Search for the cell housing the specified text and yield its [X, Y] center coordinate. 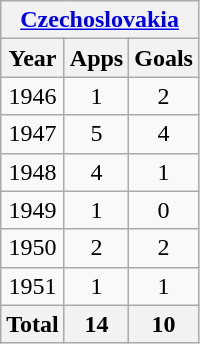
1947 [33, 134]
Year [33, 58]
1950 [33, 248]
1951 [33, 286]
1946 [33, 96]
1949 [33, 210]
5 [96, 134]
0 [164, 210]
Total [33, 324]
Goals [164, 58]
1948 [33, 172]
10 [164, 324]
Czechoslovakia [100, 20]
Apps [96, 58]
14 [96, 324]
